Return [x, y] of the center of cell containing provided text 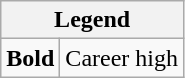
Career high [122, 58]
Bold [30, 58]
Legend [92, 20]
